Provide the [x, y] coordinate of the cell's center where the given text is located.  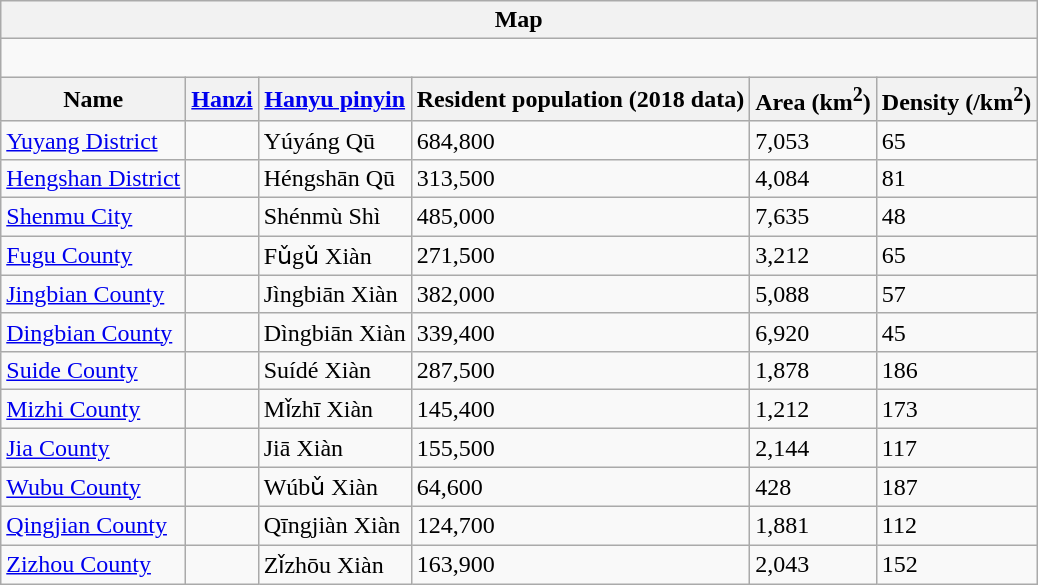
1,212 [814, 409]
Hanyu pinyin [334, 100]
145,400 [580, 409]
Zǐzhōu Xiàn [334, 565]
Dingbian County [94, 332]
Area (km2) [814, 100]
57 [956, 294]
48 [956, 217]
155,500 [580, 448]
Mizhi County [94, 409]
382,000 [580, 294]
Suídé Xiàn [334, 370]
81 [956, 178]
Fǔgǔ Xiàn [334, 256]
287,500 [580, 370]
Zizhou County [94, 565]
64,600 [580, 487]
Name [94, 100]
271,500 [580, 256]
3,212 [814, 256]
Wubu County [94, 487]
1,881 [814, 526]
428 [814, 487]
Suide County [94, 370]
7,635 [814, 217]
Mǐzhī Xiàn [334, 409]
Shenmu City [94, 217]
Dìngbiān Xiàn [334, 332]
Qīngjiàn Xiàn [334, 526]
Héngshān Qū [334, 178]
187 [956, 487]
2,043 [814, 565]
Jia County [94, 448]
Wúbǔ Xiàn [334, 487]
124,700 [580, 526]
339,400 [580, 332]
Fugu County [94, 256]
5,088 [814, 294]
Qingjian County [94, 526]
Jingbian County [94, 294]
112 [956, 526]
Yuyang District [94, 140]
4,084 [814, 178]
Resident population (2018 data) [580, 100]
Hengshan District [94, 178]
173 [956, 409]
152 [956, 565]
1,878 [814, 370]
Hanzi [222, 100]
313,500 [580, 178]
Yúyáng Qū [334, 140]
6,920 [814, 332]
Jiā Xiàn [334, 448]
117 [956, 448]
Jìngbiān Xiàn [334, 294]
Shénmù Shì [334, 217]
163,900 [580, 565]
Map [519, 20]
684,800 [580, 140]
186 [956, 370]
45 [956, 332]
485,000 [580, 217]
Density (/km2) [956, 100]
7,053 [814, 140]
2,144 [814, 448]
